Determine the (x, y) coordinate at the center of the cell enclosing the given text.  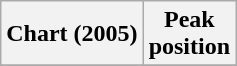
Peakposition (189, 34)
Chart (2005) (72, 34)
